Detect which cell encompasses the target text, then output its (X, Y) center coordinate. 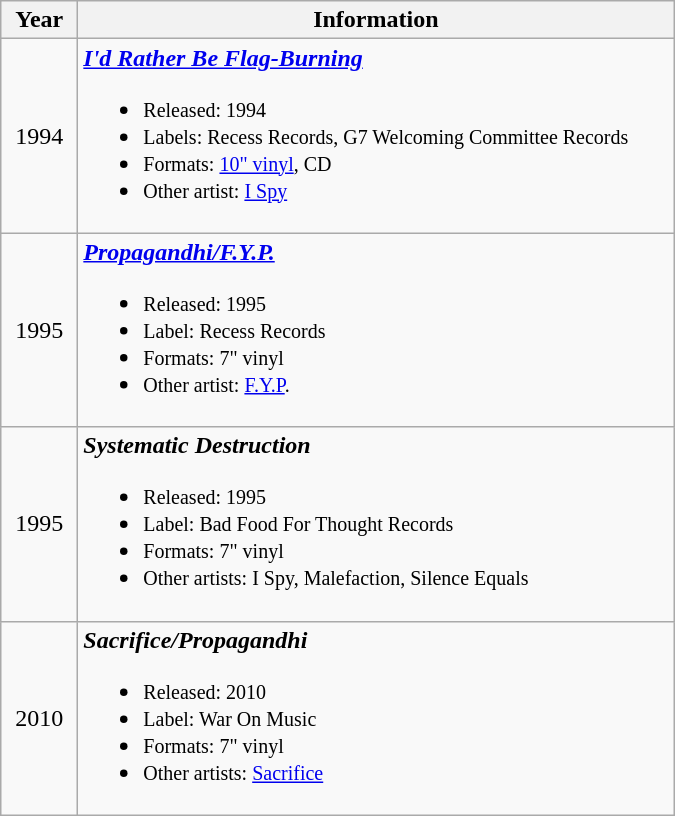
Sacrifice/PropagandhiReleased: 2010Label: War On MusicFormats: 7" vinylOther artists: Sacrifice (376, 718)
I'd Rather Be Flag-BurningReleased: 1994Labels: Recess Records, G7 Welcoming Committee RecordsFormats: 10" vinyl, CDOther artist: I Spy (376, 136)
Propagandhi/F.Y.P.Released: 1995Label: Recess RecordsFormats: 7" vinylOther artist: F.Y.P. (376, 330)
Year (40, 20)
Information (376, 20)
Systematic DestructionReleased: 1995Label: Bad Food For Thought RecordsFormats: 7" vinylOther artists: I Spy, Malefaction, Silence Equals (376, 524)
2010 (40, 718)
1994 (40, 136)
